Output the [x, y] coordinate of the center of the cell containing the given text.  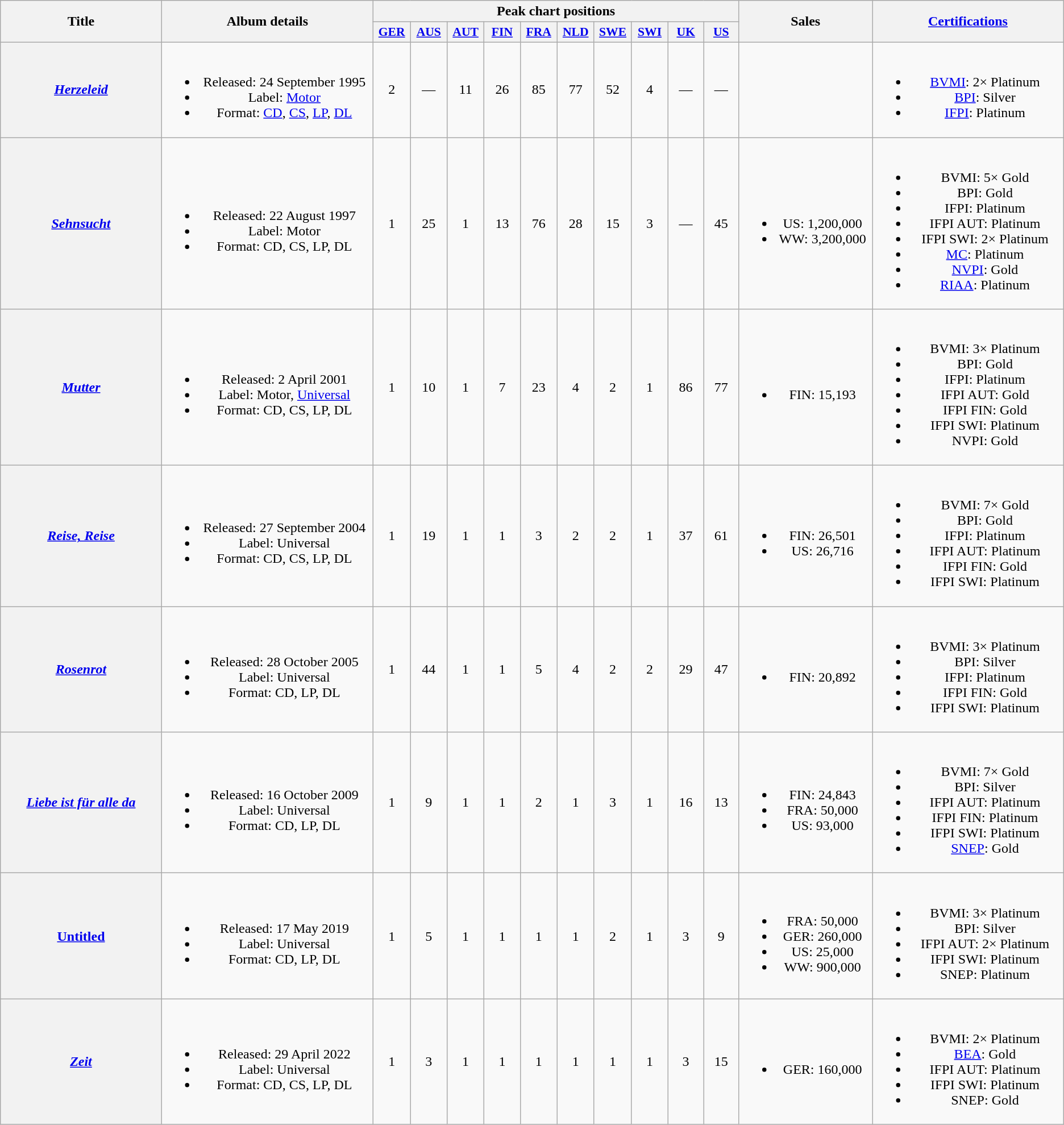
Herzeleid [81, 90]
FRA [539, 32]
37 [685, 536]
AUT [466, 32]
FIN: 24,843FRA: 50,000US: 93,000 [806, 803]
Released: 22 August 1997Label: MotorFormat: CD, CS, LP, DL [267, 223]
Released: 29 April 2022Label: UniversalFormat: CD, CS, LP, DL [267, 1062]
Zeit [81, 1062]
47 [721, 670]
26 [502, 90]
FIN: 15,193 [806, 388]
FRA: 50,000GER: 260,000US: 25,000WW: 900,000 [806, 936]
Untitled [81, 936]
BVMI: 2× PlatinumBEA: GoldIFPI AUT: PlatinumIFPI SWI: PlatinumSNEP: Gold [969, 1062]
Rosenrot [81, 670]
7 [502, 388]
23 [539, 388]
BVMI: 3× PlatinumBPI: SilverIFPI: PlatinumIFPI FIN: GoldIFPI SWI: Platinum [969, 670]
44 [429, 670]
45 [721, 223]
Released: 17 May 2019Label: UniversalFormat: CD, LP, DL [267, 936]
16 [685, 803]
28 [575, 223]
GER: 160,000 [806, 1062]
Reise, Reise [81, 536]
11 [466, 90]
85 [539, 90]
86 [685, 388]
Title [81, 22]
SWI [650, 32]
FIN [502, 32]
Certifications [969, 22]
BVMI: 7× GoldBPI: SilverIFPI AUT: PlatinumIFPI FIN: PlatinumIFPI SWI: PlatinumSNEP: Gold [969, 803]
BVMI: 5× GoldBPI: GoldIFPI: PlatinumIFPI AUT: PlatinumIFPI SWI: 2× PlatinumMC: PlatinumNVPI: GoldRIAA: Platinum [969, 223]
Released: 28 October 2005Label: UniversalFormat: CD, LP, DL [267, 670]
Sehnsucht [81, 223]
Album details [267, 22]
US [721, 32]
76 [539, 223]
NLD [575, 32]
GER [392, 32]
52 [613, 90]
Released: 16 October 2009Label: UniversalFormat: CD, LP, DL [267, 803]
BVMI: 7× GoldBPI: GoldIFPI: PlatinumIFPI AUT: PlatinumIFPI FIN: GoldIFPI SWI: Platinum [969, 536]
SWE [613, 32]
FIN: 26,501US: 26,716 [806, 536]
Released: 24 September 1995Label: MotorFormat: CD, CS, LP, DL [267, 90]
Released: 2 April 2001Label: Motor, UniversalFormat: CD, CS, LP, DL [267, 388]
10 [429, 388]
BVMI: 3× PlatinumBPI: SilverIFPI AUT: 2× PlatinumIFPI SWI: PlatinumSNEP: Platinum [969, 936]
AUS [429, 32]
BVMI: 3× PlatinumBPI: GoldIFPI: PlatinumIFPI AUT: GoldIFPI FIN: GoldIFPI SWI: PlatinumNVPI: Gold [969, 388]
UK [685, 32]
19 [429, 536]
US: 1,200,000WW: 3,200,000 [806, 223]
Released: 27 September 2004Label: UniversalFormat: CD, CS, LP, DL [267, 536]
61 [721, 536]
25 [429, 223]
Mutter [81, 388]
Liebe ist für alle da [81, 803]
BVMI: 2× PlatinumBPI: SilverIFPI: Platinum [969, 90]
Sales [806, 22]
29 [685, 670]
Peak chart positions [556, 11]
FIN: 20,892 [806, 670]
